Determine the [X, Y] coordinate at the center of the cell enclosing the given text.  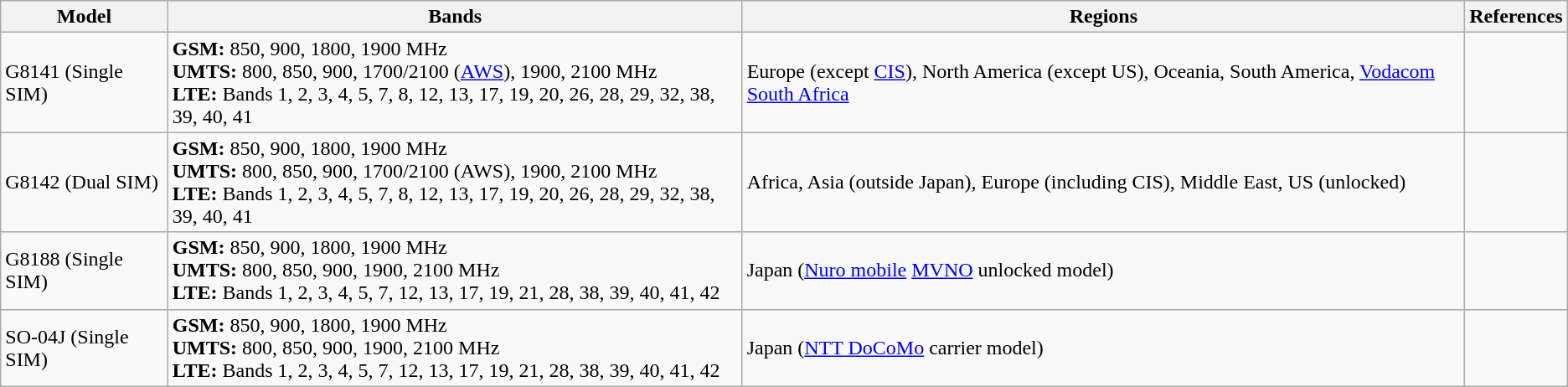
G8142 (Dual SIM) [84, 183]
References [1516, 17]
Model [84, 17]
G8141 (Single SIM) [84, 82]
Japan (Nuro mobile MVNO unlocked model) [1104, 271]
Japan (NTT DoCoMo carrier model) [1104, 348]
G8188 (Single SIM) [84, 271]
Regions [1104, 17]
SO-04J (Single SIM) [84, 348]
Bands [455, 17]
Africa, Asia (outside Japan), Europe (including CIS), Middle East, US (unlocked) [1104, 183]
Europe (except CIS), North America (except US), Oceania, South America, Vodacom South Africa [1104, 82]
